Extract the (X, Y) coordinate from the center of the cell holding the provided text.  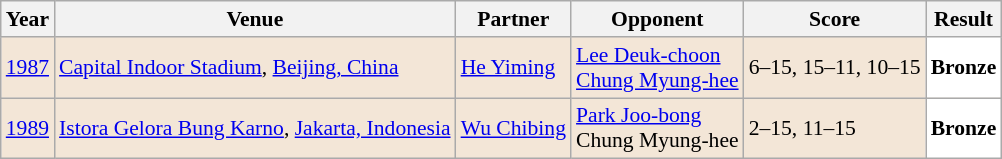
6–15, 15–11, 10–15 (835, 68)
Year (28, 19)
2–15, 11–15 (835, 128)
1987 (28, 68)
Istora Gelora Bung Karno, Jakarta, Indonesia (255, 128)
Opponent (658, 19)
Result (964, 19)
1989 (28, 128)
Capital Indoor Stadium, Beijing, China (255, 68)
He Yiming (514, 68)
Score (835, 19)
Wu Chibing (514, 128)
Venue (255, 19)
Partner (514, 19)
Park Joo-bong Chung Myung-hee (658, 128)
Lee Deuk-choon Chung Myung-hee (658, 68)
